Identify which cell holds the provided text, then report its (X, Y) central coordinate. 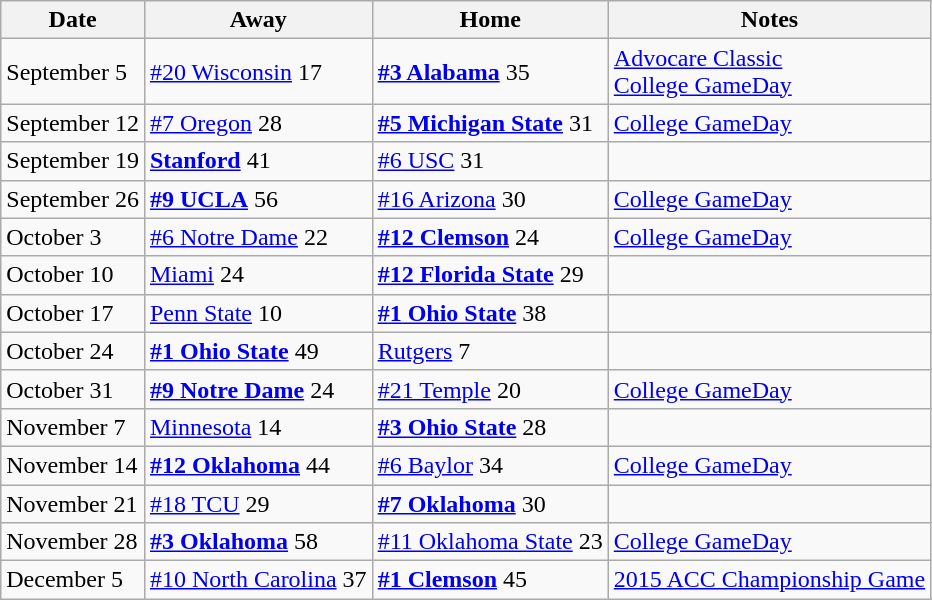
November 21 (73, 503)
#16 Arizona 30 (490, 199)
#12 Oklahoma 44 (258, 465)
Miami 24 (258, 275)
#18 TCU 29 (258, 503)
Notes (769, 20)
Date (73, 20)
#1 Clemson 45 (490, 580)
#9 Notre Dame 24 (258, 389)
#7 Oklahoma 30 (490, 503)
#3 Alabama 35 (490, 72)
November 14 (73, 465)
Away (258, 20)
Home (490, 20)
September 5 (73, 72)
Advocare ClassicCollege GameDay (769, 72)
October 3 (73, 237)
#6 Baylor 34 (490, 465)
Penn State 10 (258, 313)
#20 Wisconsin 17 (258, 72)
September 19 (73, 161)
November 7 (73, 427)
#1 Ohio State 49 (258, 351)
October 31 (73, 389)
#1 Ohio State 38 (490, 313)
September 26 (73, 199)
#6 Notre Dame 22 (258, 237)
Rutgers 7 (490, 351)
#5 Michigan State 31 (490, 123)
#12 Florida State 29 (490, 275)
#9 UCLA 56 (258, 199)
#11 Oklahoma State 23 (490, 542)
#12 Clemson 24 (490, 237)
December 5 (73, 580)
October 10 (73, 275)
2015 ACC Championship Game (769, 580)
#3 Oklahoma 58 (258, 542)
#10 North Carolina 37 (258, 580)
#7 Oregon 28 (258, 123)
#3 Ohio State 28 (490, 427)
October 24 (73, 351)
October 17 (73, 313)
September 12 (73, 123)
#6 USC 31 (490, 161)
#21 Temple 20 (490, 389)
November 28 (73, 542)
Minnesota 14 (258, 427)
Stanford 41 (258, 161)
